Determine the (X, Y) coordinate at the center of the cell enclosing the given text.  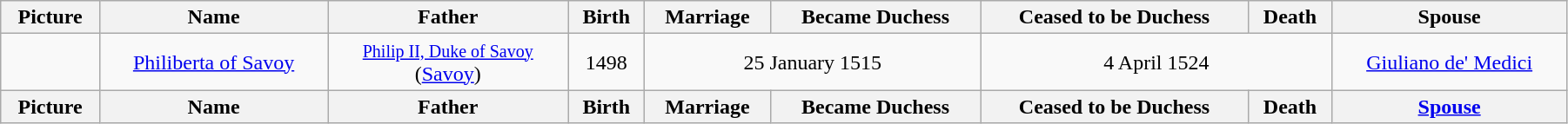
1498 (606, 62)
Giuliano de' Medici (1450, 62)
4 April 1524 (1156, 62)
Philiberta of Savoy (214, 62)
Philip II, Duke of Savoy(Savoy) (448, 62)
25 January 1515 (813, 62)
